Identify which cell holds the provided text, then report its [X, Y] central coordinate. 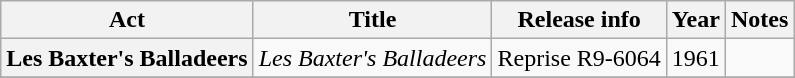
Reprise R9-6064 [579, 58]
Notes [759, 20]
Year [696, 20]
Title [372, 20]
1961 [696, 58]
Release info [579, 20]
Act [127, 20]
